Search for the cell housing the specified text and yield its [X, Y] center coordinate. 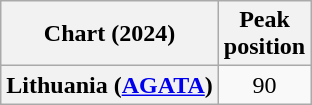
Lithuania (AGATA) [110, 85]
Peakposition [264, 34]
Chart (2024) [110, 34]
90 [264, 85]
